Return the (x, y) coordinate for the center point of the cell that contains the specified text.  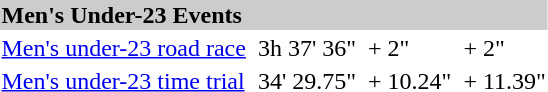
Men's Under-23 Events (274, 15)
Men's under-23 road race (124, 48)
3h 37' 36" (306, 48)
